Find where the given text appears and provide that cell's center as (X, Y) coordinate. 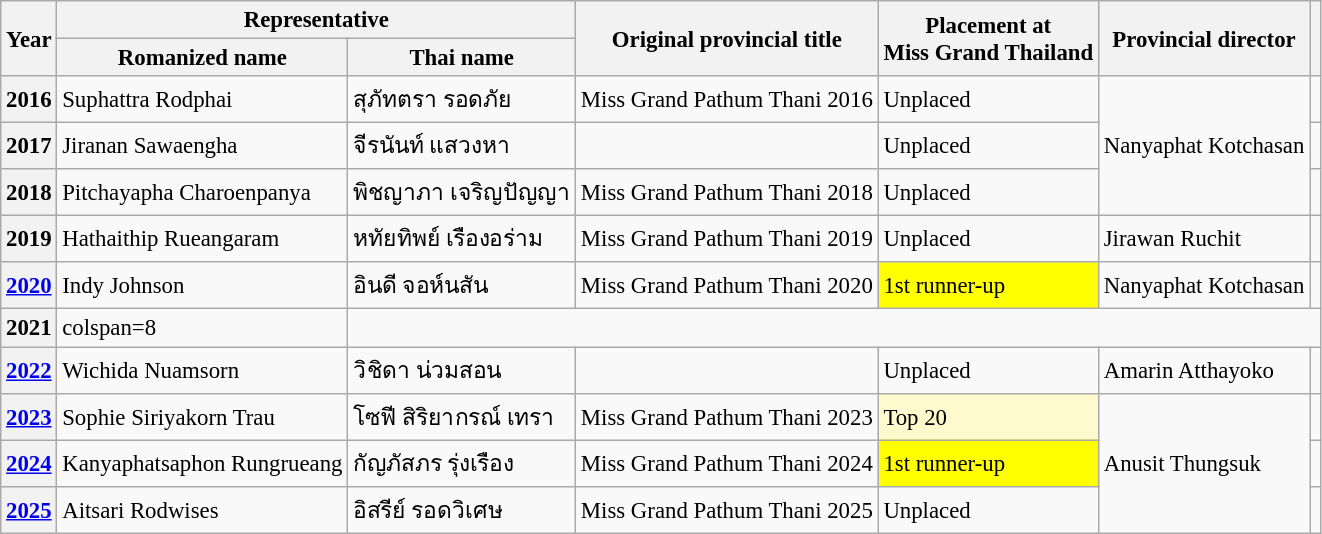
Miss Grand Pathum Thani 2024 (728, 464)
Representative (316, 20)
Miss Grand Pathum Thani 2020 (728, 286)
Indy Johnson (202, 286)
พิชญาภา เจริญปัญญา (462, 192)
2016 (29, 100)
2018 (29, 192)
Miss Grand Pathum Thani 2016 (728, 100)
Placement atMiss Grand Thailand (988, 38)
2024 (29, 464)
colspan=8 (202, 328)
Amarin Atthayoko (1204, 370)
Provincial director (1204, 38)
Anusit Thungsuk (1204, 463)
Miss Grand Pathum Thani 2018 (728, 192)
จีรนันท์ แสวงหา (462, 146)
Jirawan Ruchit (1204, 240)
Miss Grand Pathum Thani 2025 (728, 510)
Miss Grand Pathum Thani 2019 (728, 240)
หทัยทิพย์ เรืองอร่าม (462, 240)
Wichida Nuamsorn (202, 370)
กัญภัสภร รุ่งเรือง (462, 464)
Miss Grand Pathum Thani 2023 (728, 416)
2023 (29, 416)
2020 (29, 286)
Sophie Siriyakorn Trau (202, 416)
Jiranan Sawaengha (202, 146)
Kanyaphatsaphon Rungrueang (202, 464)
2019 (29, 240)
2022 (29, 370)
2017 (29, 146)
2021 (29, 328)
Original provincial title (728, 38)
Pitchayapha Charoenpanya (202, 192)
สุภัทตรา รอดภัย (462, 100)
อิสรีย์ รอดวิเศษ (462, 510)
Suphattra Rodphai (202, 100)
2025 (29, 510)
Top 20 (988, 416)
อินดี จอห์นสัน (462, 286)
โซฟี สิริยากรณ์ เทรา (462, 416)
Thai name (462, 58)
Romanized name (202, 58)
Aitsari Rodwises (202, 510)
Year (29, 38)
วิชิดา น่วมสอน (462, 370)
Hathaithip Rueangaram (202, 240)
